Determine the (x, y) coordinate at the center of the cell enclosing the given text.  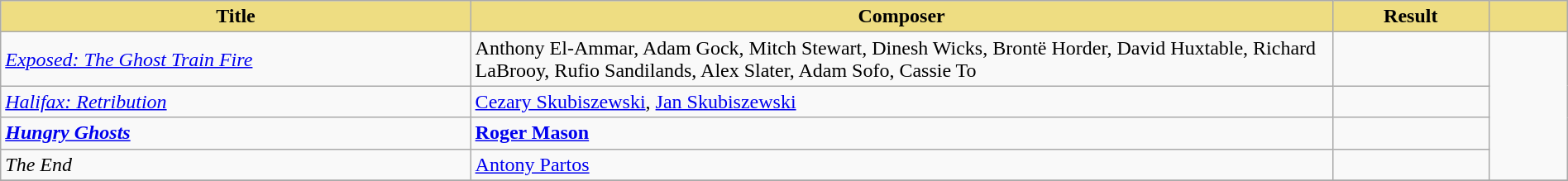
Antony Partos (901, 164)
Result (1411, 17)
Roger Mason (901, 133)
Hungry Ghosts (236, 133)
Composer (901, 17)
Title (236, 17)
Halifax: Retribution (236, 102)
Cezary Skubiszewski, Jan Skubiszewski (901, 102)
Exposed: The Ghost Train Fire (236, 60)
The End (236, 164)
